Identify which cell holds the provided text, then report its [X, Y] central coordinate. 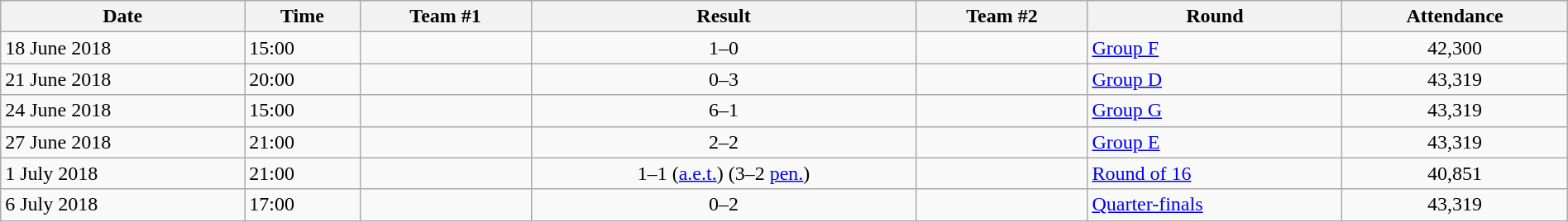
1 July 2018 [122, 173]
Group F [1215, 48]
27 June 2018 [122, 142]
Group D [1215, 79]
Quarter-finals [1215, 205]
21 June 2018 [122, 79]
Group E [1215, 142]
18 June 2018 [122, 48]
Attendance [1455, 17]
Round of 16 [1215, 173]
1–0 [724, 48]
Team #2 [1002, 17]
Round [1215, 17]
17:00 [303, 205]
Team #1 [445, 17]
6 July 2018 [122, 205]
20:00 [303, 79]
40,851 [1455, 173]
24 June 2018 [122, 111]
1–1 (a.e.t.) (3–2 pen.) [724, 173]
Date [122, 17]
0–3 [724, 79]
6–1 [724, 111]
42,300 [1455, 48]
0–2 [724, 205]
Group G [1215, 111]
Result [724, 17]
Time [303, 17]
2–2 [724, 142]
